Determine the [X, Y] coordinate at the center of the cell enclosing the given text.  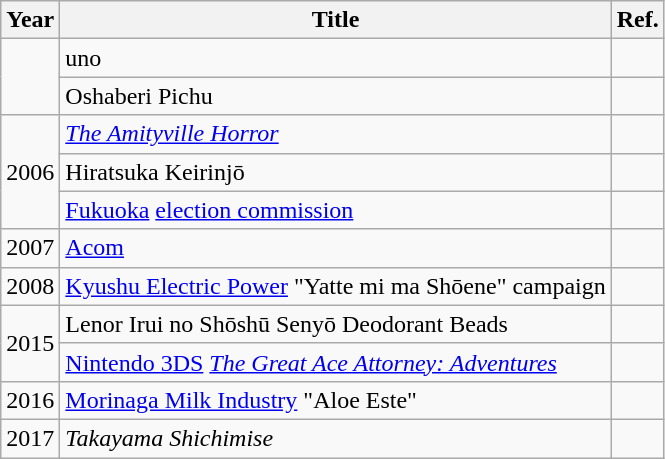
2008 [30, 286]
2006 [30, 172]
Lenor Irui no Shōshū Senyō Deodorant Beads [336, 324]
Takayama Shichimise [336, 438]
2007 [30, 248]
Kyushu Electric Power "Yatte mi ma Shōene" campaign [336, 286]
The Amityville Horror [336, 134]
2017 [30, 438]
Year [30, 20]
Ref. [638, 20]
uno [336, 58]
Nintendo 3DS The Great Ace Attorney: Adventures [336, 362]
Acom [336, 248]
2016 [30, 400]
Morinaga Milk Industry "Aloe Este" [336, 400]
Fukuoka election commission [336, 210]
Oshaberi Pichu [336, 96]
2015 [30, 343]
Title [336, 20]
Hiratsuka Keirinjō [336, 172]
